Identify which cell holds the provided text, then report its (X, Y) central coordinate. 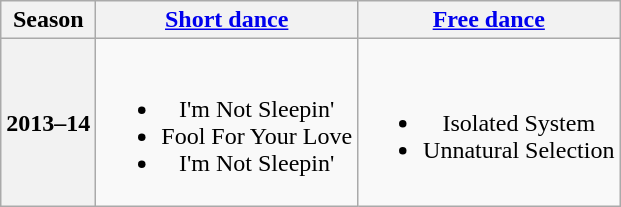
I'm Not Sleepin' Fool For Your Love I'm Not Sleepin' (227, 122)
Isolated System Unnatural Selection (489, 122)
2013–14 (48, 122)
Short dance (227, 20)
Free dance (489, 20)
Season (48, 20)
